From the cell containing the given text, extract its center point as [x, y] coordinate. 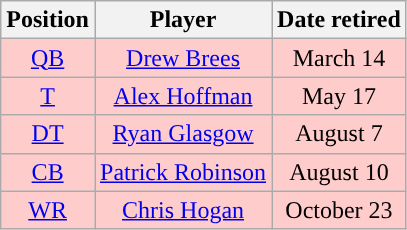
Patrick Robinson [182, 172]
T [48, 96]
May 17 [340, 96]
DT [48, 134]
August 10 [340, 172]
Player [182, 20]
QB [48, 58]
Ryan Glasgow [182, 134]
October 23 [340, 210]
Date retired [340, 20]
March 14 [340, 58]
Drew Brees [182, 58]
Alex Hoffman [182, 96]
Position [48, 20]
August 7 [340, 134]
Chris Hogan [182, 210]
WR [48, 210]
CB [48, 172]
